Determine the (X, Y) coordinate at the center of the cell enclosing the given text.  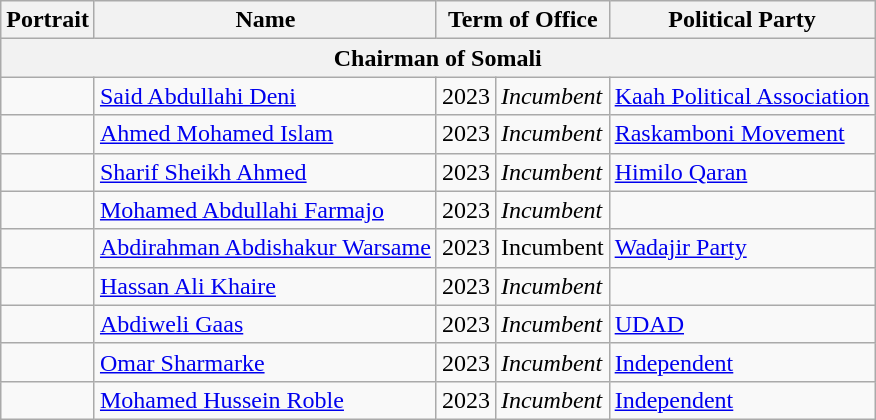
Ahmed Mohamed Islam (265, 134)
Name (265, 20)
Abdiweli Gaas (265, 324)
Sharif Sheikh Ahmed (265, 172)
Abdirahman Abdishakur Warsame (265, 248)
UDAD (742, 324)
Hassan Ali Khaire (265, 286)
Portrait (48, 20)
Kaah Political Association (742, 96)
Term of Office (522, 20)
Mohamed Hussein Roble (265, 400)
Said Abdullahi Deni (265, 96)
Wadajir Party (742, 248)
Chairman of Somali (438, 58)
Mohamed Abdullahi Farmajo (265, 210)
Raskamboni Movement (742, 134)
Political Party (742, 20)
Himilo Qaran (742, 172)
Omar Sharmarke (265, 362)
